Capture the cell that displays the provided text and extract its (x, y) central coordinate. 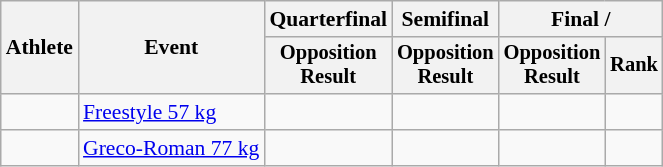
Final / (581, 19)
Greco-Roman 77 kg (171, 148)
Rank (634, 66)
Freestyle 57 kg (171, 112)
Quarterfinal (328, 19)
Athlete (40, 48)
Semifinal (446, 19)
Event (171, 48)
